From the cell containing the given text, extract its center point as (X, Y) coordinate. 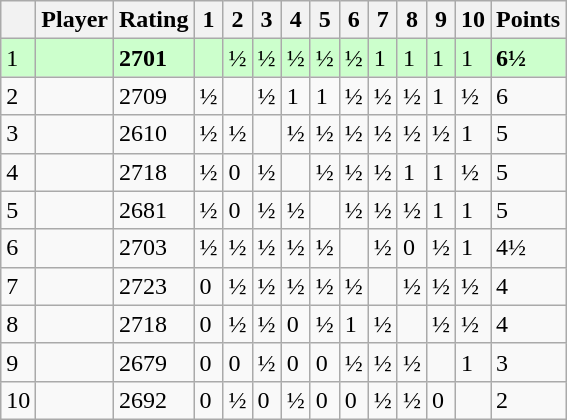
2701 (154, 58)
4½ (528, 248)
2703 (154, 248)
6½ (528, 58)
Rating (154, 20)
Player (75, 20)
2681 (154, 210)
2610 (154, 134)
2692 (154, 400)
2679 (154, 362)
2723 (154, 286)
Points (528, 20)
2709 (154, 96)
